Search for the cell housing the specified text and yield its [X, Y] center coordinate. 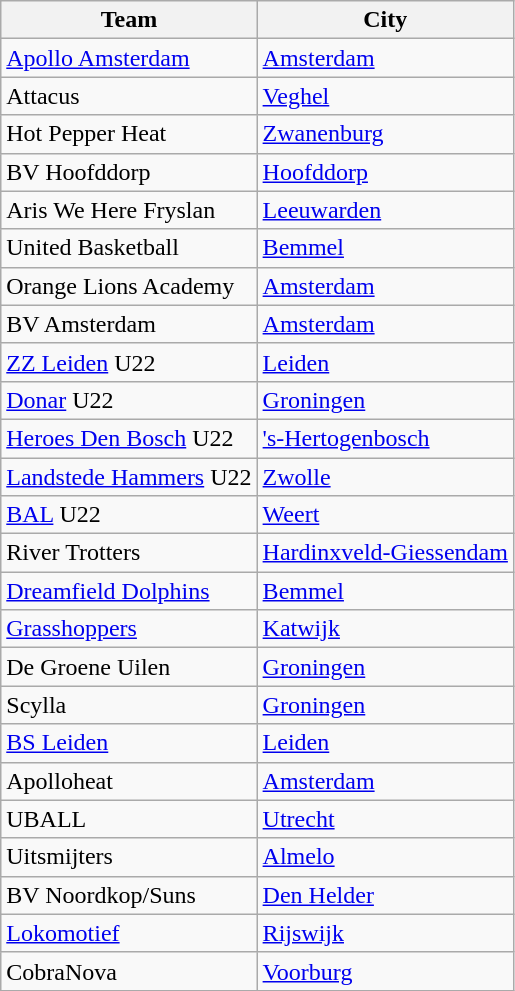
Voorburg [385, 971]
BV Noordkop/Suns [129, 895]
United Basketball [129, 248]
's-Hertogenbosch [385, 438]
Apollo Amsterdam [129, 58]
Zwolle [385, 477]
Donar U22 [129, 400]
Lokomotief [129, 933]
City [385, 20]
Attacus [129, 96]
Hoofddorp [385, 172]
Grasshoppers [129, 629]
BAL U22 [129, 515]
BS Leiden [129, 743]
Utrecht [385, 819]
De Groene Uilen [129, 667]
Almelo [385, 857]
Veghel [385, 96]
Dreamfield Dolphins [129, 591]
Leeuwarden [385, 210]
BV Amsterdam [129, 324]
Scylla [129, 705]
Hot Pepper Heat [129, 134]
Katwijk [385, 629]
Orange Lions Academy [129, 286]
UBALL [129, 819]
ZZ Leiden U22 [129, 362]
Den Helder [385, 895]
BV Hoofddorp [129, 172]
Aris We Here Fryslan [129, 210]
Hardinxveld-Giessendam [385, 553]
Uitsmijters [129, 857]
Apolloheat [129, 781]
Weert [385, 515]
Zwanenburg [385, 134]
River Trotters [129, 553]
Team [129, 20]
Landstede Hammers U22 [129, 477]
CobraNova [129, 971]
Heroes Den Bosch U22 [129, 438]
Rijswijk [385, 933]
